Pinpoint the cell where the given text exists, returning its (X, Y) midpoint coordinate. 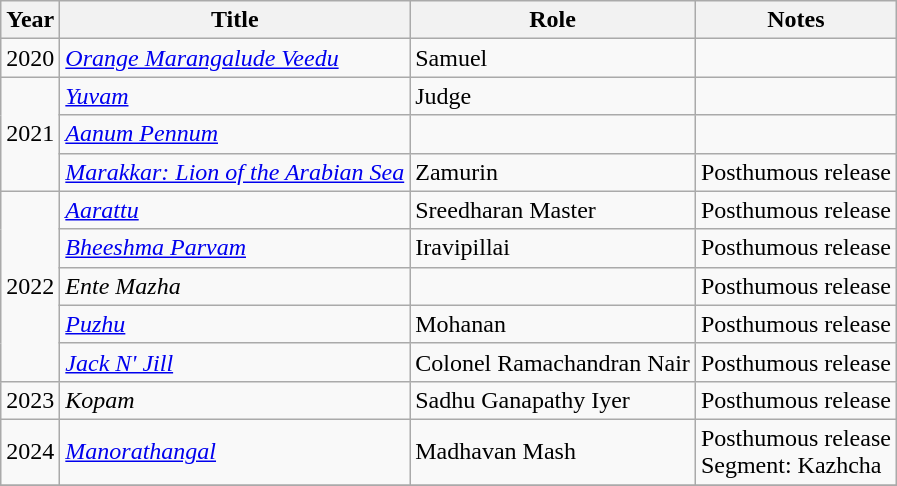
2024 (30, 452)
Zamurin (553, 172)
Sreedharan Master (553, 210)
Aarattu (235, 210)
2022 (30, 286)
Yuvam (235, 96)
Notes (796, 20)
Sadhu Ganapathy Iyer (553, 400)
Aanum Pennum (235, 134)
Marakkar: Lion of the Arabian Sea (235, 172)
2023 (30, 400)
Ente Mazha (235, 286)
Role (553, 20)
2021 (30, 134)
Judge (553, 96)
Posthumous release Segment: Kazhcha (796, 452)
Madhavan Mash (553, 452)
Orange Marangalude Veedu (235, 58)
Colonel Ramachandran Nair (553, 362)
Manorathangal (235, 452)
Year (30, 20)
Kopam (235, 400)
Samuel (553, 58)
Title (235, 20)
Jack N' Jill (235, 362)
Puzhu (235, 324)
Mohanan (553, 324)
2020 (30, 58)
Bheeshma Parvam (235, 248)
Iravipillai (553, 248)
